Search for the cell housing the specified text and yield its [x, y] center coordinate. 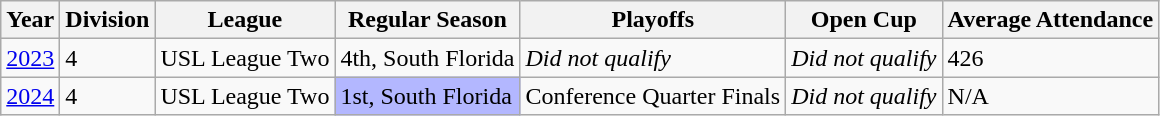
N/A [1050, 96]
Year [30, 20]
Playoffs [653, 20]
Division [108, 20]
Conference Quarter Finals [653, 96]
Regular Season [428, 20]
Average Attendance [1050, 20]
League [245, 20]
2023 [30, 58]
426 [1050, 58]
2024 [30, 96]
4th, South Florida [428, 58]
Open Cup [864, 20]
1st, South Florida [428, 96]
